Search for the cell housing the specified text and yield its [x, y] center coordinate. 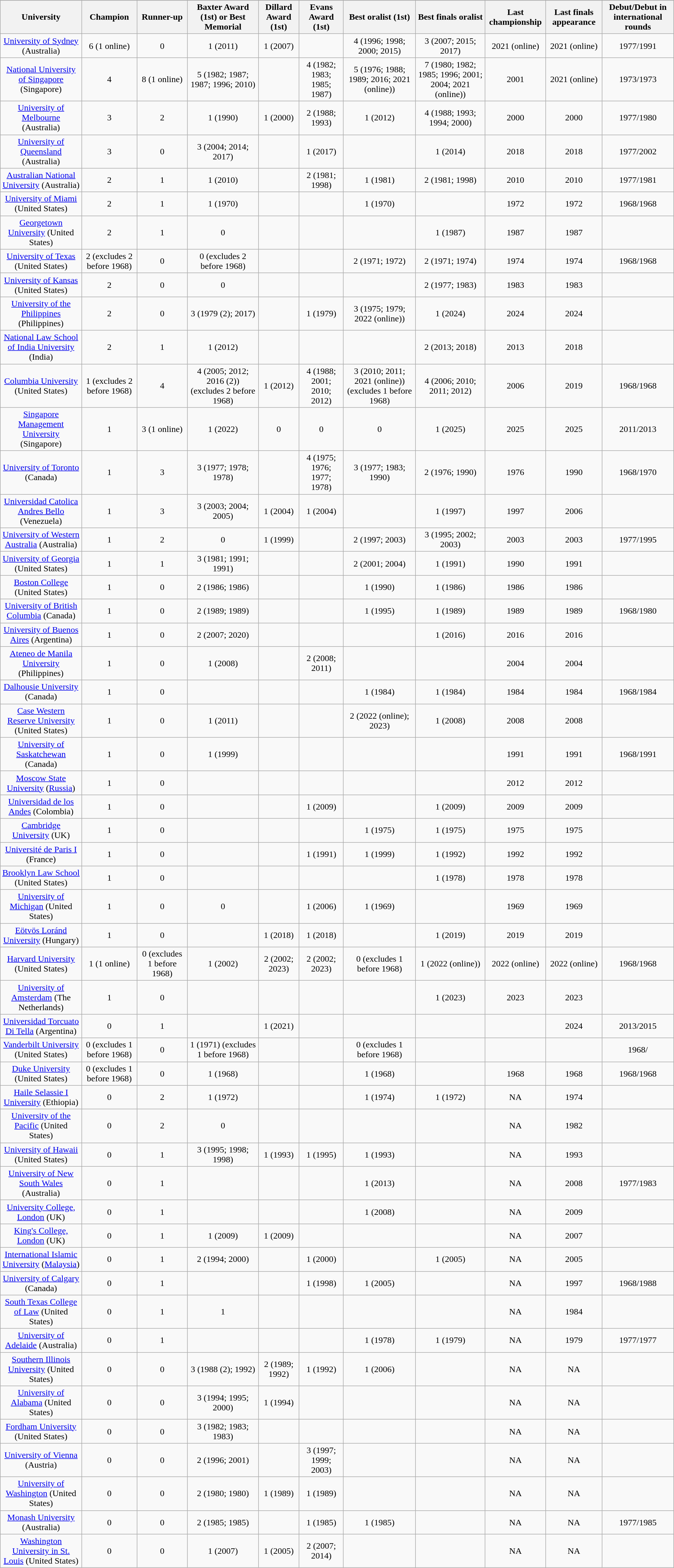
Cambridge University (UK) [41, 830]
University of Adelaide (Australia) [41, 1340]
Brooklyn Law School (United States) [41, 878]
4 (1982; 1983; 1985; 1987) [321, 80]
2 (1971; 1974) [450, 261]
1973/1973 [638, 80]
University of New South Wales (Australia) [41, 1183]
2001 [515, 80]
3 (1995; 1998; 1998) [223, 1154]
1977/1991 [638, 46]
2013 [515, 347]
Last finals appearance [574, 17]
3 (1981; 1991; 1991) [223, 563]
Universidad Torcuato Di Tella (Argentina) [41, 1026]
University of Melbourne (Australia) [41, 118]
2 (1977; 1983) [450, 285]
1 (1971) (excludes 1 before 1968) [223, 1050]
Best oralist (1st) [379, 17]
3 (1994; 1995; 2000) [223, 1403]
University of Kansas (United States) [41, 285]
1968/ [638, 1050]
National Law School of India University (India) [41, 347]
3 (2003; 2004; 2005) [223, 511]
1977/1995 [638, 540]
1 (2002) [223, 964]
1968/1991 [638, 754]
3 (2010; 2011; 2021 (online)) (excludes 1 before 1968) [379, 386]
University of Queensland (Australia) [41, 151]
1 (1986) [450, 587]
4 (1988; 2001; 2010; 2012) [321, 386]
1977/1981 [638, 180]
Columbia University (United States) [41, 386]
1 (2023) [450, 997]
1977/2002 [638, 151]
University of the Philippines (Philippines) [41, 313]
3 (2004; 2014; 2017) [223, 151]
Harvard University (United States) [41, 964]
2 (excludes 2 before 1968) [109, 261]
1 (2010) [223, 180]
1 (2025) [450, 429]
1 (2021) [279, 1026]
3 (1995; 2002; 2003) [450, 540]
3 (1988 (2); 1992) [223, 1369]
2 (1996; 2001) [223, 1460]
University of Texas (United States) [41, 261]
University of Michigan (United States) [41, 907]
1 (2022 (online)) [450, 964]
1968/1984 [638, 692]
University of Washington (United States) [41, 1494]
2 (1976; 1990) [450, 473]
2 (2001; 2004) [379, 563]
Evans Award (1st) [321, 17]
2007 [574, 1235]
3 (1975; 1979; 2022 (online)) [379, 313]
4 (2006; 2010; 2011; 2012) [450, 386]
2 (1980; 1980) [223, 1494]
University of Sydney (Australia) [41, 46]
Dalhousie University (Canada) [41, 692]
Debut/Debut in international rounds [638, 17]
2 (1997; 2003) [379, 540]
Universidad de los Andes (Colombia) [41, 806]
Washington University in St. Louis (United States) [41, 1551]
5 (1982; 1987; 1987; 1996; 2010) [223, 80]
1 (1974) [379, 1097]
University [41, 17]
University of Georgia (United States) [41, 563]
1 (2019) [450, 935]
Australian National University (Australia) [41, 180]
5 (1976; 1988; 1989; 2016; 2021 (online)) [379, 80]
2013/2015 [638, 1026]
2 (1989; 1992) [279, 1369]
1 (1998) [321, 1283]
2011/2013 [638, 429]
Runner-up [162, 17]
University of Saskatchewan (Canada) [41, 754]
8 (1 online) [162, 80]
1977/1977 [638, 1340]
National University of Singapore (Singapore) [41, 80]
1968/1988 [638, 1283]
1 (2013) [379, 1183]
2 (2022 (online); 2023) [379, 721]
1977/1983 [638, 1183]
6 (1 online) [109, 46]
Université de Paris I (France) [41, 854]
Eötvös Loránd University (Hungary) [41, 935]
University of British Columbia (Canada) [41, 611]
1 (2017) [321, 151]
Fordham University (United States) [41, 1432]
Universidad Catolica Andres Bello (Venezuela) [41, 511]
University of Alabama (United States) [41, 1403]
2 (2007; 2014) [321, 1551]
1976 [515, 473]
University of Toronto (Canada) [41, 473]
1 (2024) [450, 313]
2 (2013; 2018) [450, 347]
1 (1994) [279, 1403]
Case Western Reserve University (United States) [41, 721]
2005 [574, 1259]
Boston College (United States) [41, 587]
Southern Illinois University (United States) [41, 1369]
2 (2008; 2011) [321, 663]
1 (1987) [450, 232]
2 (1985; 1985) [223, 1522]
4 (1988; 1993; 1994; 2000) [450, 118]
1993 [574, 1154]
University of Miami (United States) [41, 204]
3 (1979 (2); 2017) [223, 313]
University of Calgary (Canada) [41, 1283]
1 (2022) [223, 429]
1968/1970 [638, 473]
Best finals oralist [450, 17]
0 (excludes 2 before 1968) [223, 261]
4 (2005; 2012; 2016 (2)) (excludes 2 before 1968) [223, 386]
1 (1997) [450, 511]
Baxter Award (1st) or Best Memorial [223, 17]
3 (1997; 1999; 2003) [321, 1460]
South Texas College of Law (United States) [41, 1312]
Ateneo de Manila University (Philippines) [41, 663]
4 (1975; 1976; 1977; 1978) [321, 473]
3 (1977; 1978; 1978) [223, 473]
2 (1994; 2000) [223, 1259]
Singapore Management University (Singapore) [41, 429]
1 (2014) [450, 151]
University of Hawaii (United States) [41, 1154]
1 (1969) [379, 907]
2 (1971; 1972) [379, 261]
Dillard Award (1st) [279, 17]
Monash University (Australia) [41, 1522]
King's College, London (UK) [41, 1235]
1 (1 online) [109, 964]
1 (2016) [450, 635]
2 (1986; 1986) [223, 587]
University College, London (UK) [41, 1212]
University of Western Australia (Australia) [41, 540]
3 (2007; 2015; 2017) [450, 46]
Moscow State University (Russia) [41, 783]
1977/1985 [638, 1522]
Last championship [515, 17]
University of Amsterdam (The Netherlands) [41, 997]
Duke University (United States) [41, 1073]
1982 [574, 1126]
4 (1996; 1998; 2000; 2015) [379, 46]
1 (1981) [379, 180]
1979 [574, 1340]
3 (1 online) [162, 429]
International Islamic University (Malaysia) [41, 1259]
Vanderbilt University (United States) [41, 1050]
3 (1982; 1983; 1983) [223, 1432]
3 (1977; 1983; 1990) [379, 473]
2 (2007; 2020) [223, 635]
1977/1980 [638, 118]
University of the Pacific (United States) [41, 1126]
1 (excludes 2 before 1968) [109, 386]
2 (1988; 1993) [321, 118]
Georgetown University (United States) [41, 232]
University of Buenos Aires (Argentina) [41, 635]
University of Vienna (Austria) [41, 1460]
Champion [109, 17]
2 (1989; 1989) [223, 611]
Haile Selassie I University (Ethiopia) [41, 1097]
1968/1980 [638, 611]
7 (1980; 1982; 1985; 1996; 2001; 2004; 2021 (online)) [450, 80]
